Capture the cell that displays the provided text and extract its [x, y] central coordinate. 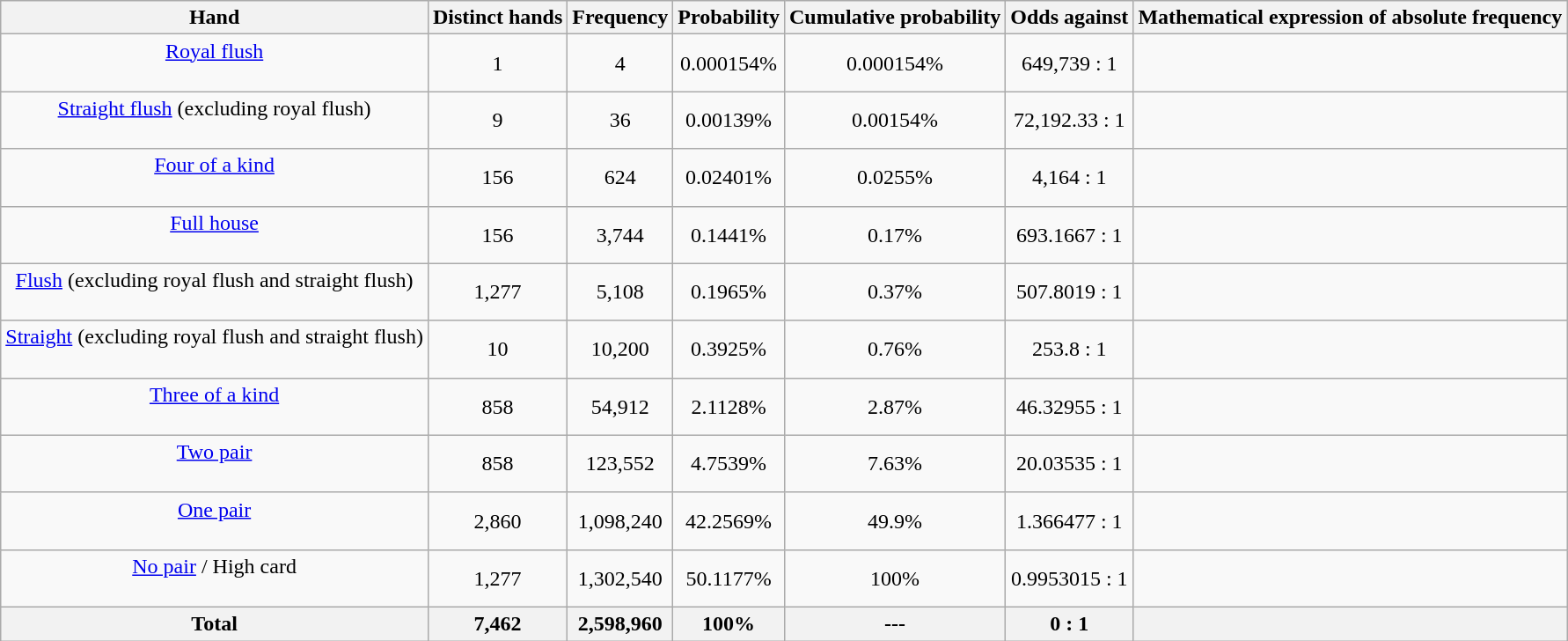
253.8 : 1 [1070, 349]
Two pair [215, 463]
Hand [215, 18]
2.1128% [729, 407]
507.8019 : 1 [1070, 292]
1.366477 : 1 [1070, 521]
Three of a kind [215, 407]
Cumulative probability [894, 18]
10 [497, 349]
1,302,540 [620, 578]
1,098,240 [620, 521]
Distinct hands [497, 18]
649,739 : 1 [1070, 63]
2,598,960 [620, 623]
9 [497, 120]
123,552 [620, 463]
54,912 [620, 407]
5,108 [620, 292]
693.1667 : 1 [1070, 234]
7.63% [894, 463]
Flush (excluding royal flush and straight flush) [215, 292]
Royal flush [215, 63]
0.1965% [729, 292]
3,744 [620, 234]
Frequency [620, 18]
1 [497, 63]
50.1177% [729, 578]
Straight (excluding royal flush and straight flush) [215, 349]
0.00154% [894, 120]
One pair [215, 521]
0.76% [894, 349]
0.02401% [729, 178]
--- [894, 623]
0.9953015 : 1 [1070, 578]
0.17% [894, 234]
4.7539% [729, 463]
0.0255% [894, 178]
4 [620, 63]
49.9% [894, 521]
0.00139% [729, 120]
42.2569% [729, 521]
0.1441% [729, 234]
2.87% [894, 407]
Total [215, 623]
2,860 [497, 521]
Straight flush (excluding royal flush) [215, 120]
20.03535 : 1 [1070, 463]
72,192.33 : 1 [1070, 120]
Full house [215, 234]
0 : 1 [1070, 623]
Probability [729, 18]
0.37% [894, 292]
624 [620, 178]
No pair / High card [215, 578]
Four of a kind [215, 178]
0.3925% [729, 349]
4,164 : 1 [1070, 178]
36 [620, 120]
Odds against [1070, 18]
Mathematical expression of absolute frequency [1350, 18]
7,462 [497, 623]
10,200 [620, 349]
46.32955 : 1 [1070, 407]
